Find where the given text appears and provide that cell's center as (X, Y) coordinate. 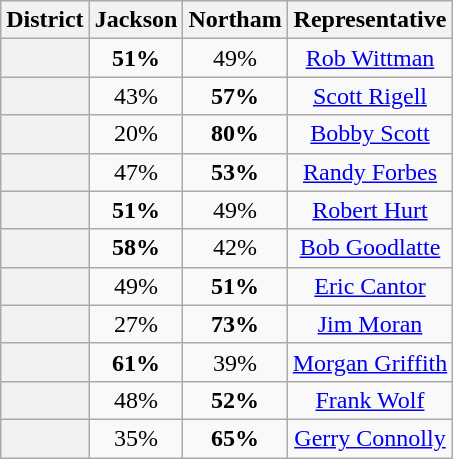
District (45, 20)
Jackson (136, 20)
Representative (370, 20)
Northam (235, 20)
Morgan Griffith (370, 362)
73% (235, 324)
43% (136, 96)
35% (136, 438)
Gerry Connolly (370, 438)
58% (136, 248)
48% (136, 400)
Rob Wittman (370, 58)
Eric Cantor (370, 286)
80% (235, 134)
Scott Rigell (370, 96)
Randy Forbes (370, 172)
39% (235, 362)
52% (235, 400)
Jim Moran (370, 324)
47% (136, 172)
Bobby Scott (370, 134)
57% (235, 96)
61% (136, 362)
Frank Wolf (370, 400)
65% (235, 438)
Bob Goodlatte (370, 248)
20% (136, 134)
53% (235, 172)
27% (136, 324)
42% (235, 248)
Robert Hurt (370, 210)
